Pinpoint the cell where the given text exists, returning its (X, Y) midpoint coordinate. 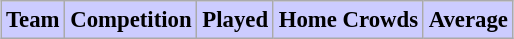
Average (468, 20)
Home Crowds (348, 20)
Competition (131, 20)
Team (33, 20)
Played (235, 20)
